Scan for the cell matching the given text and deliver its (X, Y) coordinate at center. 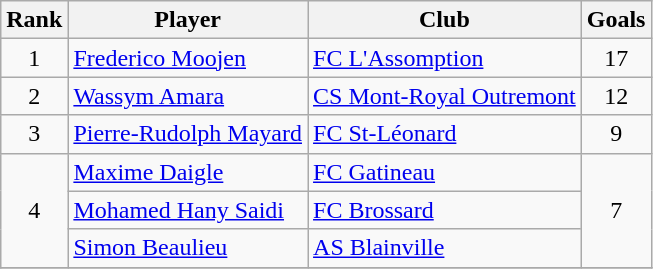
FC Brossard (445, 210)
12 (616, 96)
Mohamed Hany Saidi (188, 210)
FC St-Léonard (445, 134)
4 (34, 210)
Player (188, 20)
FC L'Assomption (445, 58)
7 (616, 210)
3 (34, 134)
Rank (34, 20)
Pierre-Rudolph Mayard (188, 134)
Goals (616, 20)
AS Blainville (445, 248)
FC Gatineau (445, 172)
2 (34, 96)
17 (616, 58)
9 (616, 134)
1 (34, 58)
Wassym Amara (188, 96)
CS Mont-Royal Outremont (445, 96)
Club (445, 20)
Maxime Daigle (188, 172)
Simon Beaulieu (188, 248)
Frederico Moojen (188, 58)
